From the cell containing the given text, extract its center point as (x, y) coordinate. 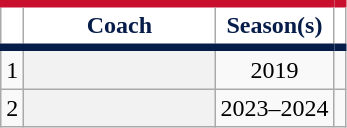
2023–2024 (274, 108)
1 (12, 68)
2 (12, 108)
Season(s) (274, 26)
2019 (274, 68)
Coach (120, 26)
